Identify which cell holds the provided text, then report its [x, y] central coordinate. 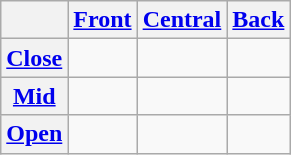
Back [258, 20]
Central [182, 20]
Open [34, 134]
Mid [34, 96]
Front [102, 20]
Close [34, 58]
